Scan for the cell matching the given text and deliver its (x, y) coordinate at center. 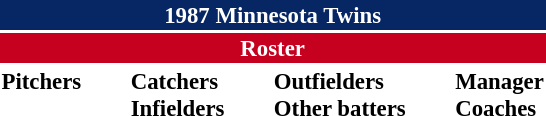
Roster (272, 48)
1987 Minnesota Twins (272, 15)
